Search for the cell housing the specified text and yield its (x, y) center coordinate. 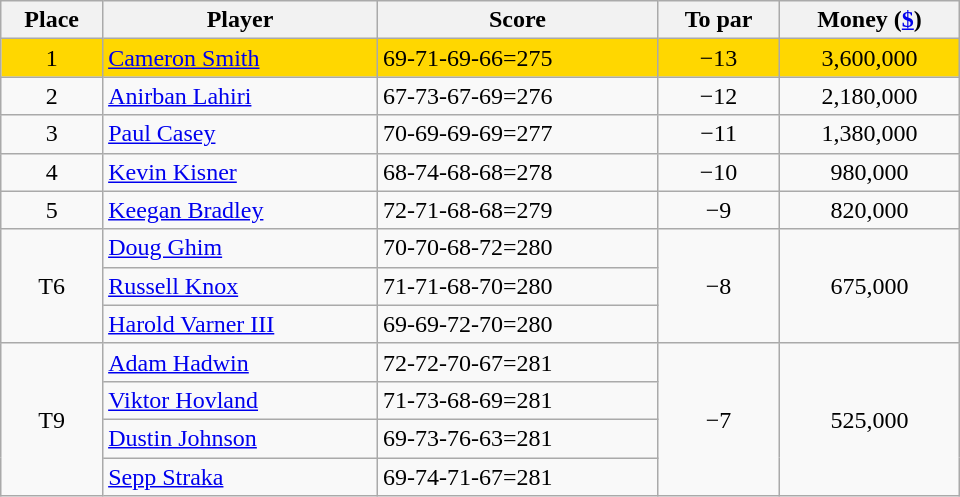
2,180,000 (870, 96)
4 (52, 172)
Score (517, 20)
2 (52, 96)
Viktor Hovland (240, 400)
675,000 (870, 286)
69-69-72-70=280 (517, 324)
−13 (718, 58)
Cameron Smith (240, 58)
67-73-67-69=276 (517, 96)
3 (52, 134)
525,000 (870, 419)
Keegan Bradley (240, 210)
Harold Varner III (240, 324)
Kevin Kisner (240, 172)
Adam Hadwin (240, 362)
980,000 (870, 172)
−7 (718, 419)
69-73-76-63=281 (517, 438)
Sepp Straka (240, 477)
Paul Casey (240, 134)
69-74-71-67=281 (517, 477)
72-71-68-68=279 (517, 210)
−12 (718, 96)
−11 (718, 134)
Place (52, 20)
1,380,000 (870, 134)
Doug Ghim (240, 248)
1 (52, 58)
72-72-70-67=281 (517, 362)
5 (52, 210)
Dustin Johnson (240, 438)
71-71-68-70=280 (517, 286)
−8 (718, 286)
70-70-68-72=280 (517, 248)
Anirban Lahiri (240, 96)
820,000 (870, 210)
To par (718, 20)
Russell Knox (240, 286)
−9 (718, 210)
69-71-69-66=275 (517, 58)
70-69-69-69=277 (517, 134)
T6 (52, 286)
68-74-68-68=278 (517, 172)
Player (240, 20)
T9 (52, 419)
Money ($) (870, 20)
71-73-68-69=281 (517, 400)
3,600,000 (870, 58)
−10 (718, 172)
